Extract the (x, y) coordinate from the center of the cell holding the provided text.  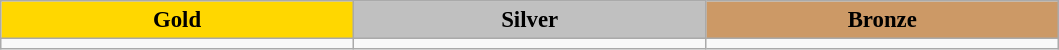
Silver (530, 20)
Gold (178, 20)
Bronze (882, 20)
